From the cell containing the given text, extract its center point as [X, Y] coordinate. 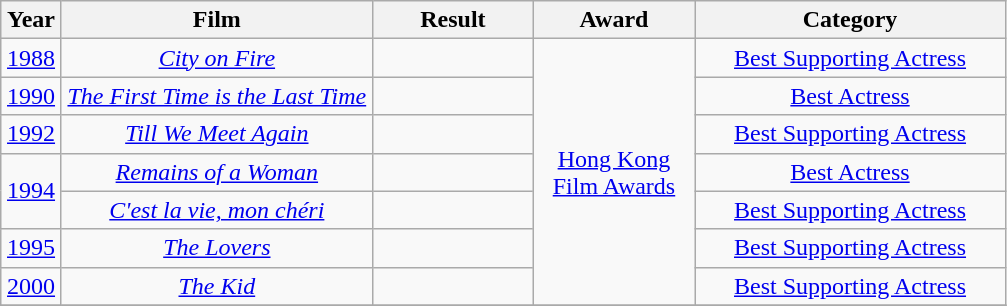
Result [452, 20]
Year [32, 20]
Category [850, 20]
1992 [32, 134]
The Kid [216, 286]
The First Time is the Last Time [216, 96]
1988 [32, 58]
1990 [32, 96]
2000 [32, 286]
1995 [32, 248]
1994 [32, 191]
The Lovers [216, 248]
Hong Kong Film Awards [614, 172]
Till We Meet Again [216, 134]
Film [216, 20]
Award [614, 20]
C'est la vie, mon chéri [216, 210]
City on Fire [216, 58]
Remains of a Woman [216, 172]
